Return the [X, Y] coordinate for the center point of the cell that contains the specified text.  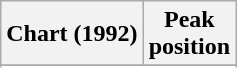
Chart (1992) [72, 34]
Peak position [189, 34]
